Output the [X, Y] coordinate of the center of the cell containing the given text.  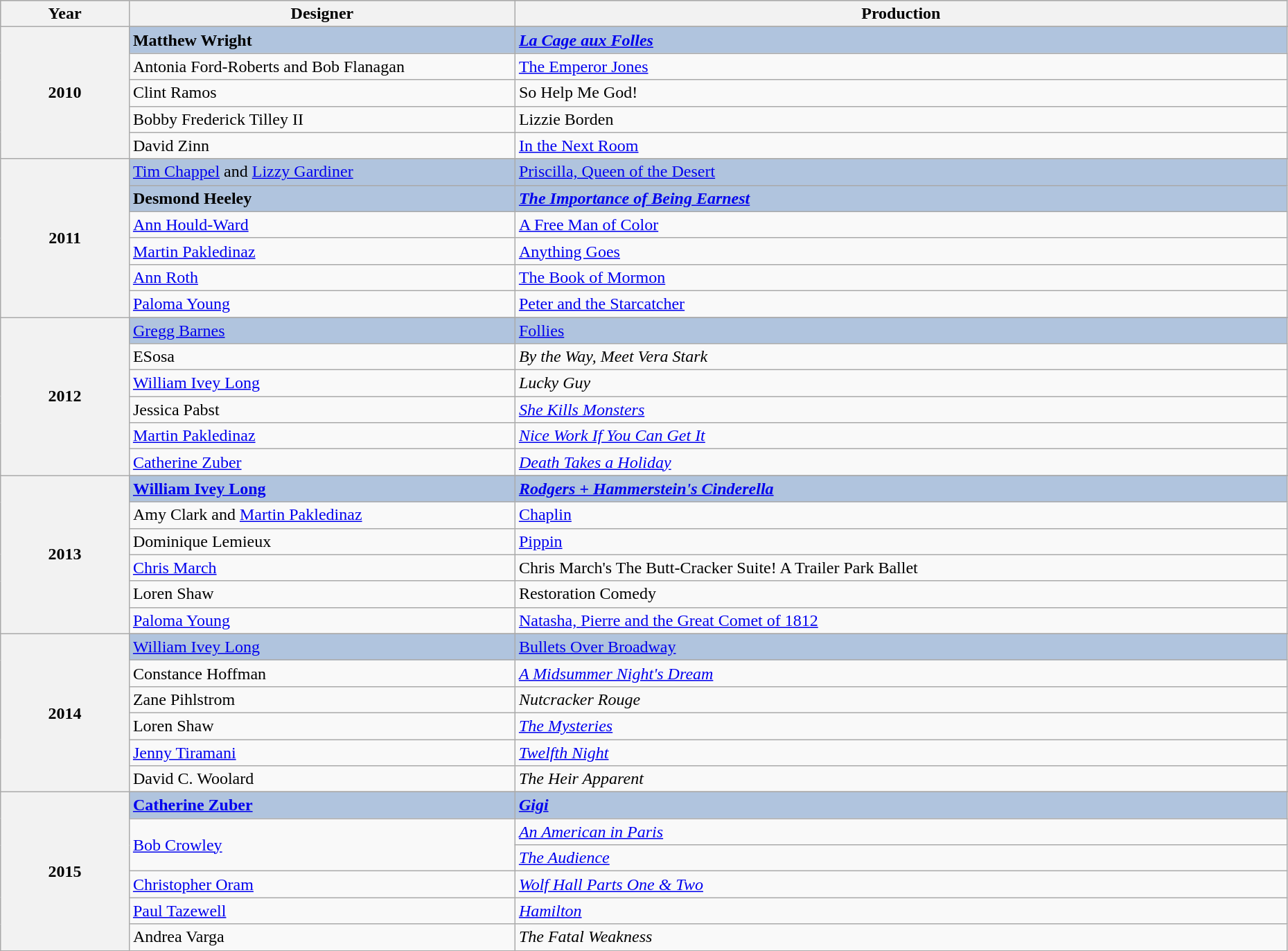
Peter and the Starcatcher [901, 304]
Bullets Over Broadway [901, 647]
Ann Roth [321, 277]
Natasha, Pierre and the Great Comet of 1812 [901, 620]
Jenny Tiramani [321, 752]
Chaplin [901, 515]
She Kills Monsters [901, 410]
2013 [65, 555]
Andrea Varga [321, 937]
2011 [65, 238]
A Midsummer Night's Dream [901, 673]
David Zinn [321, 146]
Gigi [901, 805]
Matthew Wright [321, 40]
The Heir Apparent [901, 779]
Tim Chappel and Lizzy Gardiner [321, 172]
Designer [321, 14]
So Help Me God! [901, 93]
Constance Hoffman [321, 673]
Bob Crowley [321, 845]
Desmond Heeley [321, 198]
Zane Pihlstrom [321, 699]
Priscilla, Queen of the Desert [901, 172]
La Cage aux Folles [901, 40]
Death Takes a Holiday [901, 462]
Rodgers + Hammerstein's Cinderella [901, 489]
Twelfth Night [901, 752]
Christopher Oram [321, 884]
Lucky Guy [901, 383]
Dominique Lemieux [321, 541]
The Audience [901, 858]
Bobby Frederick Tilley II [321, 119]
An American in Paris [901, 832]
2014 [65, 713]
Restoration Comedy [901, 594]
Nutcracker Rouge [901, 699]
Paul Tazewell [321, 911]
Year [65, 14]
2015 [65, 871]
In the Next Room [901, 146]
Nice Work If You Can Get It [901, 436]
The Book of Mormon [901, 277]
Anything Goes [901, 251]
Production [901, 14]
Amy Clark and Martin Pakledinaz [321, 515]
The Importance of Being Earnest [901, 198]
Follies [901, 331]
The Fatal Weakness [901, 937]
Lizzie Borden [901, 119]
Pippin [901, 541]
ESosa [321, 357]
Wolf Hall Parts One & Two [901, 884]
A Free Man of Color [901, 225]
2012 [65, 396]
The Emperor Jones [901, 67]
Chris March [321, 568]
Jessica Pabst [321, 410]
By the Way, Meet Vera Stark [901, 357]
Antonia Ford-Roberts and Bob Flanagan [321, 67]
The Mysteries [901, 726]
Ann Hould-Ward [321, 225]
Chris March's The Butt-Cracker Suite! A Trailer Park Ballet [901, 568]
2010 [65, 93]
Gregg Barnes [321, 331]
David C. Woolard [321, 779]
Clint Ramos [321, 93]
Hamilton [901, 911]
